Find where the given text appears and provide that cell's center as (X, Y) coordinate. 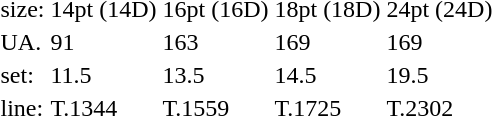
13.5 (216, 75)
163 (216, 42)
169 (328, 42)
91 (104, 42)
14.5 (328, 75)
11.5 (104, 75)
